Return [X, Y] of the center of cell containing provided text 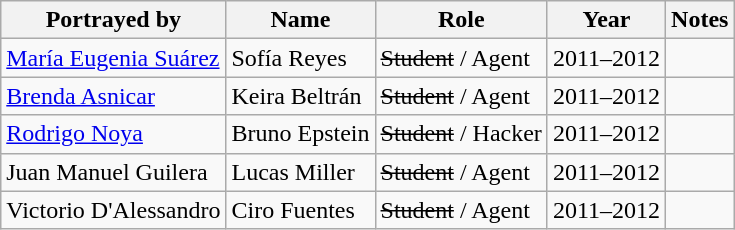
Portrayed by [114, 20]
Name [300, 20]
Brenda Asnicar [114, 96]
Role [461, 20]
Student / Hacker [461, 134]
Notes [700, 20]
Bruno Epstein [300, 134]
Lucas Miller [300, 172]
Ciro Fuentes [300, 210]
Sofía Reyes [300, 58]
Juan Manuel Guilera [114, 172]
María Eugenia Suárez [114, 58]
Rodrigo Noya [114, 134]
Victorio D'Alessandro [114, 210]
Year [606, 20]
Keira Beltrán [300, 96]
